Locate the cell with the specified text and output its [x, y] center coordinate. 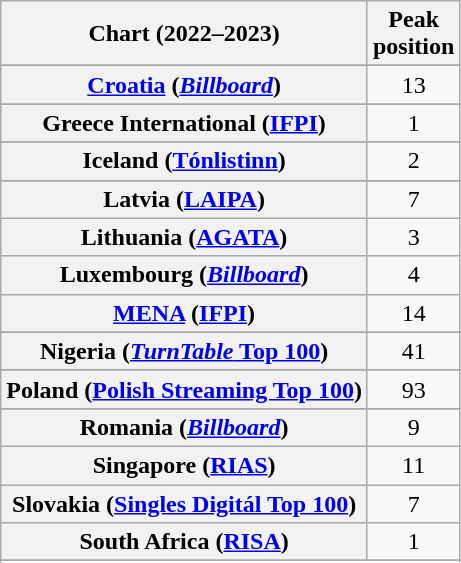
Latvia (LAIPA) [184, 199]
3 [413, 237]
South Africa (RISA) [184, 542]
Romania (Billboard) [184, 427]
2 [413, 161]
MENA (IFPI) [184, 313]
Lithuania (AGATA) [184, 237]
Peakposition [413, 34]
41 [413, 351]
Singapore (RIAS) [184, 465]
14 [413, 313]
Slovakia (Singles Digitál Top 100) [184, 503]
Luxembourg (Billboard) [184, 275]
Iceland (Tónlistinn) [184, 161]
9 [413, 427]
Chart (2022–2023) [184, 34]
11 [413, 465]
4 [413, 275]
Greece International (IFPI) [184, 123]
Poland (Polish Streaming Top 100) [184, 389]
Croatia (Billboard) [184, 85]
13 [413, 85]
Nigeria (TurnTable Top 100) [184, 351]
93 [413, 389]
